Determine the (x, y) coordinate at the center of the cell enclosing the given text.  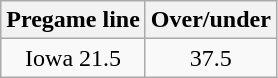
Over/under (210, 20)
37.5 (210, 58)
Iowa 21.5 (74, 58)
Pregame line (74, 20)
